Output the (x, y) coordinate of the center of the cell containing the given text.  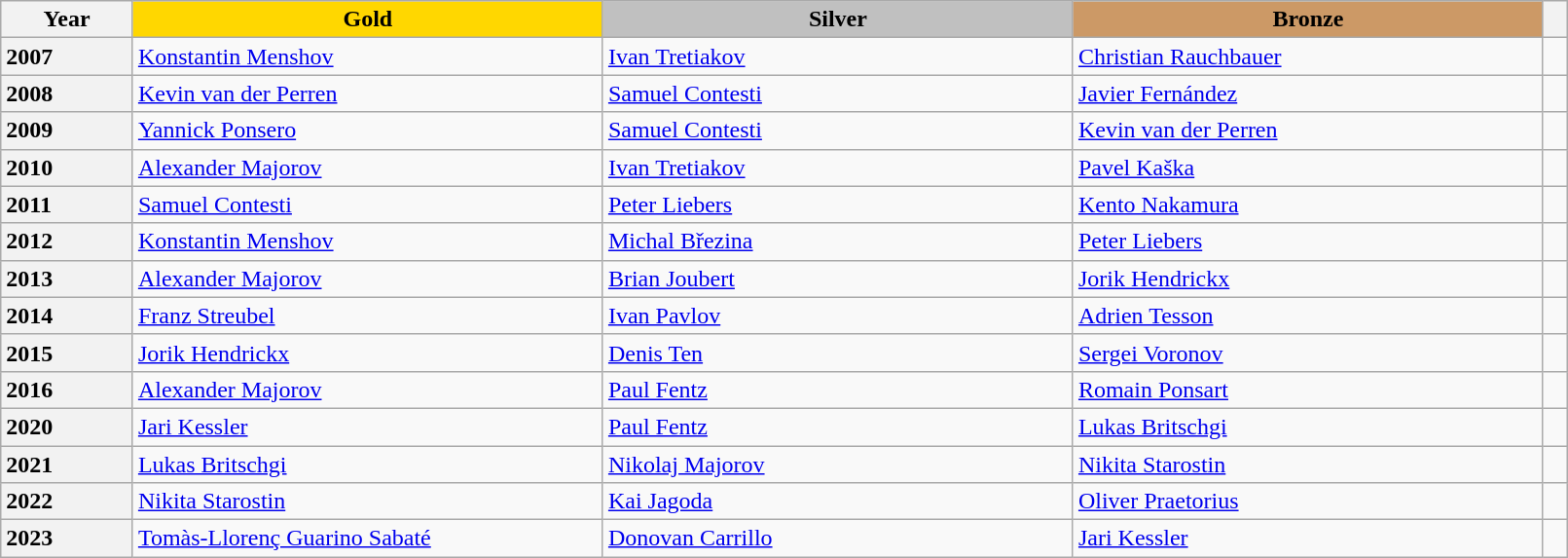
2009 (67, 130)
Kai Jagoda (837, 502)
2011 (67, 205)
Franz Streubel (368, 316)
2014 (67, 316)
2008 (67, 93)
Bronze (1308, 19)
Silver (837, 19)
2015 (67, 353)
2022 (67, 502)
2020 (67, 427)
Sergei Voronov (1308, 353)
Brian Joubert (837, 279)
Ivan Pavlov (837, 316)
Romain Ponsart (1308, 390)
2007 (67, 56)
Adrien Tesson (1308, 316)
Yannick Ponsero (368, 130)
2013 (67, 279)
2016 (67, 390)
Donovan Carrillo (837, 539)
2012 (67, 242)
Tomàs-Llorenç Guarino Sabaté (368, 539)
Gold (368, 19)
Year (67, 19)
2010 (67, 167)
Oliver Praetorius (1308, 502)
2021 (67, 465)
Javier Fernández (1308, 93)
Christian Rauchbauer (1308, 56)
Michal Březina (837, 242)
Nikolaj Majorov (837, 465)
Denis Ten (837, 353)
Pavel Kaška (1308, 167)
Kento Nakamura (1308, 205)
2023 (67, 539)
